Extract the [x, y] coordinate from the center of the cell holding the provided text.  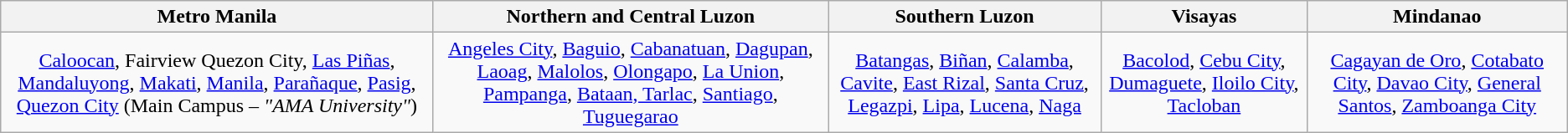
Cagayan de Oro, Cotabato City, Davao City, General Santos, Zamboanga City [1437, 82]
Visayas [1204, 17]
Northern and Central Luzon [630, 17]
Angeles City, Baguio, Cabanatuan, Dagupan, Laoag, Malolos, Olongapo, La Union, Pampanga, Bataan, Tarlac, Santiago, Tuguegarao [630, 82]
Batangas, Biñan, Calamba, Cavite, East Rizal, Santa Cruz, Legazpi, Lipa, Lucena, Naga [965, 82]
Caloocan, Fairview Quezon City, Las Piñas, Mandaluyong, Makati, Manila, Parañaque, Pasig, Quezon City (Main Campus – "AMA University") [217, 82]
Mindanao [1437, 17]
Bacolod, Cebu City, Dumaguete, Iloilo City, Tacloban [1204, 82]
Metro Manila [217, 17]
Southern Luzon [965, 17]
